Determine the (X, Y) coordinate at the center of the cell enclosing the given text.  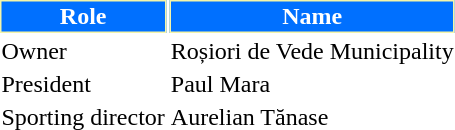
Name (312, 16)
Role (83, 16)
Owner (83, 51)
Roșiori de Vede Municipality (312, 51)
President (83, 84)
Paul Mara (312, 84)
